Output the [x, y] coordinate of the center of the cell containing the given text.  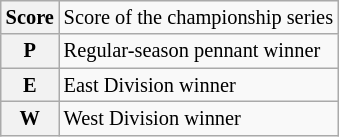
Score [30, 17]
Regular-season pennant winner [198, 51]
Score of the championship series [198, 17]
W [30, 118]
E [30, 85]
West Division winner [198, 118]
East Division winner [198, 85]
P [30, 51]
